From the cell containing the given text, extract its center point as (x, y) coordinate. 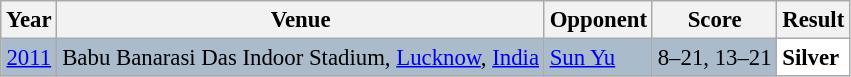
Year (29, 20)
Babu Banarasi Das Indoor Stadium, Lucknow, India (300, 58)
2011 (29, 58)
8–21, 13–21 (714, 58)
Result (814, 20)
Venue (300, 20)
Silver (814, 58)
Sun Yu (598, 58)
Opponent (598, 20)
Score (714, 20)
